Return [X, Y] of the center of cell containing provided text 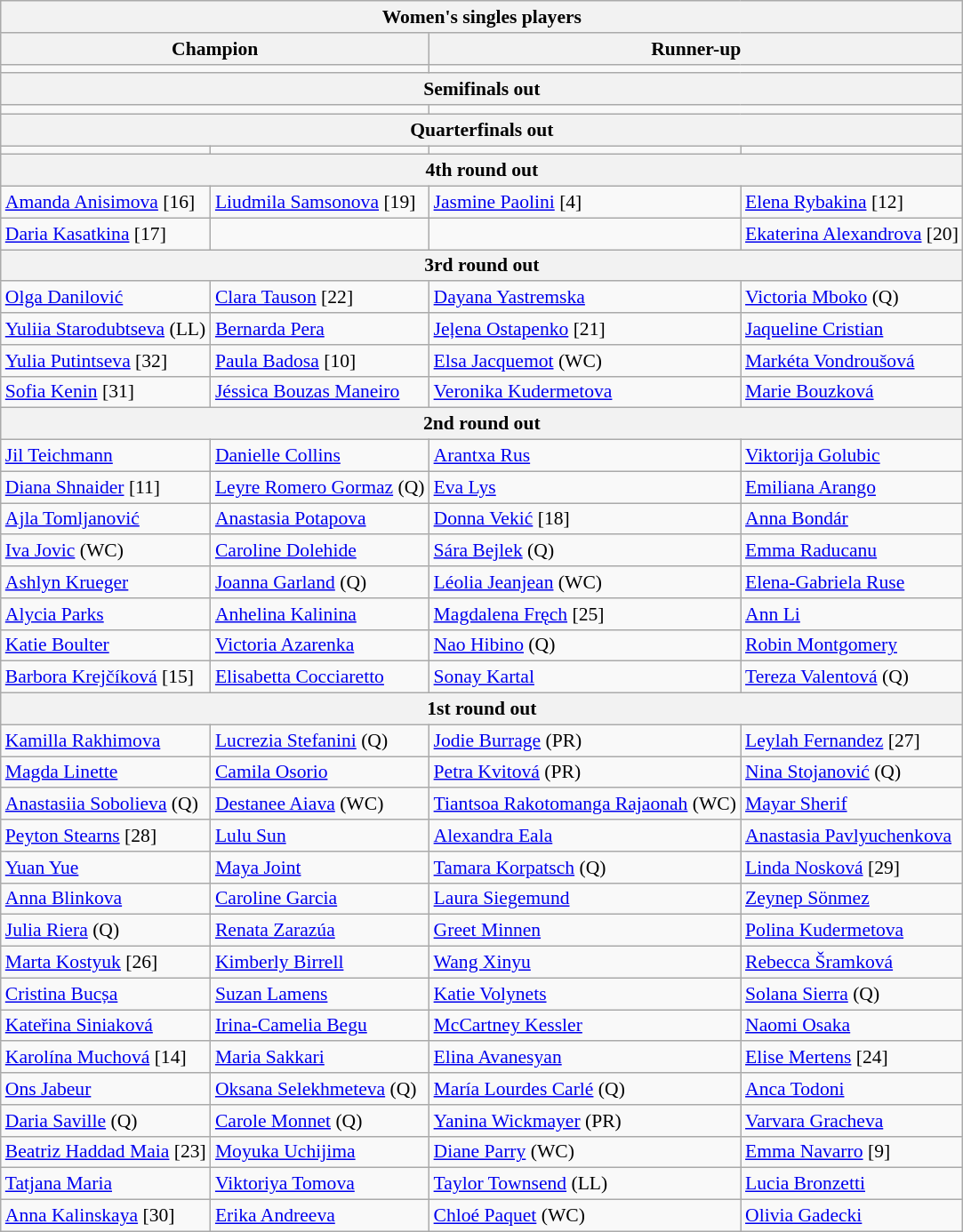
Ashlyn Krueger [106, 582]
Tiantsoa Rakotomanga Rajaonah (WC) [585, 804]
Leylah Fernandez [27] [852, 740]
Taylor Townsend (LL) [585, 1184]
Semifinals out [482, 90]
Champion [215, 49]
Lulu Sun [320, 836]
María Lourdes Carlé (Q) [585, 1089]
Quarterfinals out [482, 130]
Wang Xinyu [585, 963]
Diane Parry (WC) [585, 1152]
Lucia Bronzetti [852, 1184]
Caroline Garcia [320, 899]
Linda Nosková [29] [852, 868]
Maya Joint [320, 868]
Jeļena Ostapenko [21] [585, 329]
Jéssica Bouzas Maneiro [320, 392]
Tamara Korpatsch (Q) [585, 868]
Kateřina Siniaková [106, 1026]
2nd round out [482, 424]
Victoria Azarenka [320, 645]
Liudmila Samsonova [19] [320, 203]
Marie Bouzková [852, 392]
Kimberly Birrell [320, 963]
Emiliana Arango [852, 487]
Jaqueline Cristian [852, 329]
Solana Sierra (Q) [852, 994]
Karolína Muchová [14] [106, 1058]
Barbora Krejčíková [15] [106, 677]
Carole Monnet (Q) [320, 1121]
4th round out [482, 171]
Elena-Gabriela Ruse [852, 582]
Polina Kudermetova [852, 931]
Viktorija Golubic [852, 456]
Tereza Valentová (Q) [852, 677]
Elina Avanesyan [585, 1058]
Nao Hibino (Q) [585, 645]
Iva Jovic (WC) [106, 551]
Oksana Selekhmeteva (Q) [320, 1089]
1st round out [482, 709]
Jasmine Paolini [4] [585, 203]
Anna Kalinskaya [30] [106, 1216]
Jil Teichmann [106, 456]
Ekaterina Alexandrova [20] [852, 234]
Elena Rybakina [12] [852, 203]
Magda Linette [106, 772]
3rd round out [482, 266]
Elsa Jacquemot (WC) [585, 361]
Olivia Gadecki [852, 1216]
Zeynep Sönmez [852, 899]
Destanee Aiava (WC) [320, 804]
Robin Montgomery [852, 645]
Amanda Anisimova [16] [106, 203]
Maria Sakkari [320, 1058]
Anca Todoni [852, 1089]
Rebecca Šramková [852, 963]
Beatriz Haddad Maia [23] [106, 1152]
Leyre Romero Gormaz (Q) [320, 487]
Mayar Sherif [852, 804]
Danielle Collins [320, 456]
Sofia Kenin [31] [106, 392]
Moyuka Uchijima [320, 1152]
Lucrezia Stefanini (Q) [320, 740]
Clara Tauson [22] [320, 298]
Julia Riera (Q) [106, 931]
Suzan Lamens [320, 994]
Jodie Burrage (PR) [585, 740]
Magdalena Fręch [25] [585, 614]
Irina-Camelia Begu [320, 1026]
Emma Navarro [9] [852, 1152]
Elisabetta Cocciaretto [320, 677]
Caroline Dolehide [320, 551]
Nina Stojanović (Q) [852, 772]
Donna Vekić [18] [585, 519]
Chloé Paquet (WC) [585, 1216]
Alexandra Eala [585, 836]
Katie Boulter [106, 645]
Yanina Wickmayer (PR) [585, 1121]
Daria Kasatkina [17] [106, 234]
Victoria Mboko (Q) [852, 298]
Viktoriya Tomova [320, 1184]
Laura Siegemund [585, 899]
Paula Badosa [10] [320, 361]
Anastasia Pavlyuchenkova [852, 836]
Léolia Jeanjean (WC) [585, 582]
Elise Mertens [24] [852, 1058]
Anastasia Potapova [320, 519]
Anastasiia Sobolieva (Q) [106, 804]
Tatjana Maria [106, 1184]
Emma Raducanu [852, 551]
Kamilla Rakhimova [106, 740]
Bernarda Pera [320, 329]
Yuliia Starodubtseva (LL) [106, 329]
Renata Zarazúa [320, 931]
Eva Lys [585, 487]
Arantxa Rus [585, 456]
Alycia Parks [106, 614]
Daria Saville (Q) [106, 1121]
Cristina Bucșa [106, 994]
Olga Danilović [106, 298]
Sára Bejlek (Q) [585, 551]
Joanna Garland (Q) [320, 582]
Naomi Osaka [852, 1026]
Katie Volynets [585, 994]
Ons Jabeur [106, 1089]
Dayana Yastremska [585, 298]
Varvara Gracheva [852, 1121]
Veronika Kudermetova [585, 392]
Yuan Yue [106, 868]
Ajla Tomljanović [106, 519]
Anhelina Kalinina [320, 614]
Sonay Kartal [585, 677]
Diana Shnaider [11] [106, 487]
Anna Bondár [852, 519]
Runner-up [696, 49]
Anna Blinkova [106, 899]
Erika Andreeva [320, 1216]
Greet Minnen [585, 931]
Marta Kostyuk [26] [106, 963]
McCartney Kessler [585, 1026]
Peyton Stearns [28] [106, 836]
Women's singles players [482, 17]
Petra Kvitová (PR) [585, 772]
Camila Osorio [320, 772]
Ann Li [852, 614]
Yulia Putintseva [32] [106, 361]
Markéta Vondroušová [852, 361]
